Provide the (x, y) coordinate of the cell's center where the given text is located.  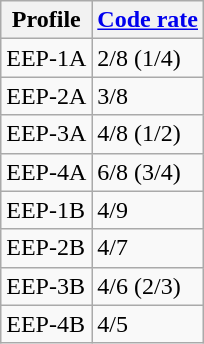
4/5 (148, 324)
EEP-3A (46, 134)
EEP-2B (46, 248)
EEP-4A (46, 172)
EEP-2A (46, 96)
EEP-4B (46, 324)
4/7 (148, 248)
4/8 (1/2) (148, 134)
EEP-1A (46, 58)
4/6 (2/3) (148, 286)
3/8 (148, 96)
EEP-1B (46, 210)
EEP-3B (46, 286)
Code rate (148, 20)
Profile (46, 20)
6/8 (3/4) (148, 172)
4/9 (148, 210)
2/8 (1/4) (148, 58)
